Detect which cell encompasses the target text, then output its (x, y) center coordinate. 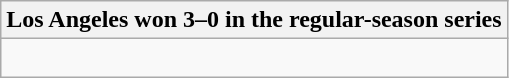
Los Angeles won 3–0 in the regular-season series (254, 20)
